For the text-containing cell, return its midpoint in (X, Y) coordinate format. 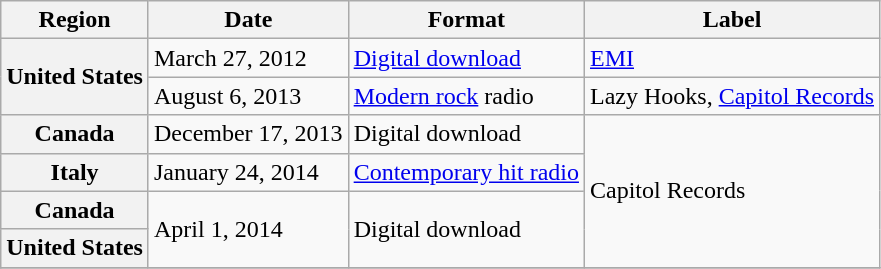
March 27, 2012 (248, 58)
Lazy Hooks, Capitol Records (732, 96)
Contemporary hit radio (466, 172)
August 6, 2013 (248, 96)
April 1, 2014 (248, 229)
Region (75, 20)
Format (466, 20)
Label (732, 20)
Date (248, 20)
EMI (732, 58)
Modern rock radio (466, 96)
Capitol Records (732, 191)
January 24, 2014 (248, 172)
December 17, 2013 (248, 134)
Italy (75, 172)
